Provide the [x, y] coordinate of the cell's center where the given text is located.  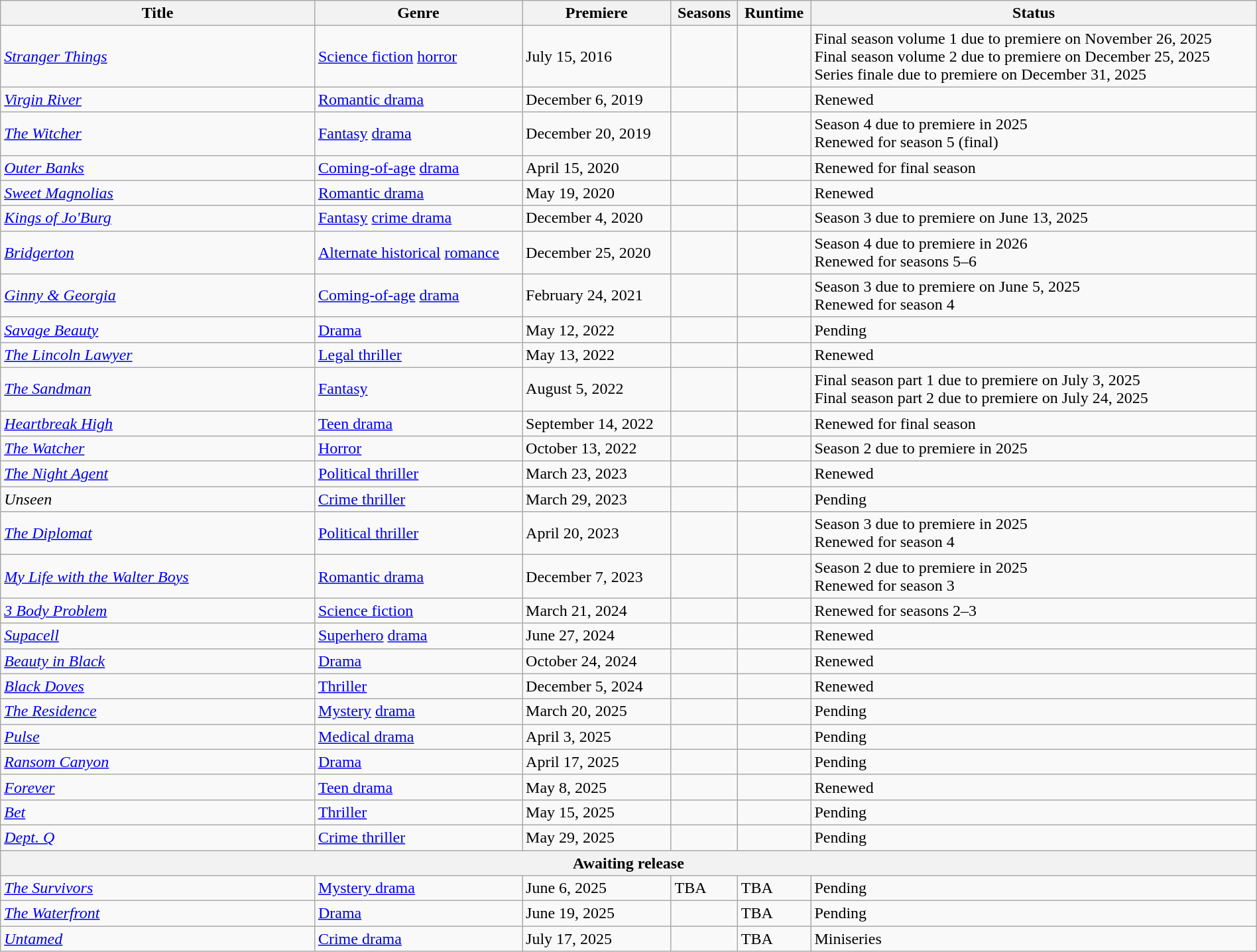
Untamed [158, 939]
Season 2 due to premiere in 2025 [1034, 449]
Miniseries [1034, 939]
May 12, 2022 [597, 329]
Final season part 1 due to premiere on July 3, 2025Final season part 2 due to premiere on July 24, 2025 [1034, 388]
Seasons [704, 13]
May 15, 2025 [597, 812]
Savage Beauty [158, 329]
Fantasy drama [418, 134]
June 27, 2024 [597, 636]
Black Doves [158, 686]
Season 4 due to premiere in 2026Renewed for seasons 5–6 [1034, 252]
The Witcher [158, 134]
The Night Agent [158, 474]
The Waterfront [158, 914]
Season 4 due to premiere in 2025Renewed for season 5 (final) [1034, 134]
Premiere [597, 13]
Sweet Magnolias [158, 193]
Fantasy crime drama [418, 218]
April 3, 2025 [597, 737]
April 17, 2025 [597, 762]
Beauty in Black [158, 661]
Ransom Canyon [158, 762]
December 25, 2020 [597, 252]
December 7, 2023 [597, 577]
Season 3 due to premiere in 2025Renewed for season 4 [1034, 533]
Unseen [158, 499]
May 8, 2025 [597, 787]
Horror [418, 449]
Science fiction horror [418, 56]
Supacell [158, 636]
July 15, 2016 [597, 56]
May 13, 2022 [597, 355]
Outer Banks [158, 168]
Season 3 due to premiere on June 13, 2025 [1034, 218]
Season 3 due to premiere on June 5, 2025Renewed for season 4 [1034, 296]
September 14, 2022 [597, 424]
Forever [158, 787]
April 20, 2023 [597, 533]
Fantasy [418, 388]
Heartbreak High [158, 424]
Ginny & Georgia [158, 296]
May 29, 2025 [597, 837]
March 21, 2024 [597, 611]
December 5, 2024 [597, 686]
June 19, 2025 [597, 914]
March 20, 2025 [597, 711]
August 5, 2022 [597, 388]
Title [158, 13]
March 23, 2023 [597, 474]
December 4, 2020 [597, 218]
The Sandman [158, 388]
December 20, 2019 [597, 134]
Crime drama [418, 939]
March 29, 2023 [597, 499]
Renewed for seasons 2–3 [1034, 611]
Awaiting release [628, 863]
My Life with the Walter Boys [158, 577]
April 15, 2020 [597, 168]
Genre [418, 13]
Bet [158, 812]
3 Body Problem [158, 611]
Runtime [774, 13]
Medical drama [418, 737]
October 13, 2022 [597, 449]
The Residence [158, 711]
December 6, 2019 [597, 99]
October 24, 2024 [597, 661]
February 24, 2021 [597, 296]
Legal thriller [418, 355]
Pulse [158, 737]
Bridgerton [158, 252]
Science fiction [418, 611]
May 19, 2020 [597, 193]
Dept. Q [158, 837]
June 6, 2025 [597, 888]
The Lincoln Lawyer [158, 355]
Status [1034, 13]
Stranger Things [158, 56]
Virgin River [158, 99]
Superhero drama [418, 636]
Alternate historical romance [418, 252]
Season 2 due to premiere in 2025Renewed for season 3 [1034, 577]
July 17, 2025 [597, 939]
Kings of Jo'Burg [158, 218]
The Watcher [158, 449]
The Survivors [158, 888]
The Diplomat [158, 533]
